Provide the (x, y) coordinate of the cell's center where the given text is located.  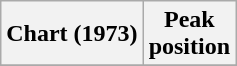
Chart (1973) (72, 34)
Peakposition (189, 34)
